Provide the [x, y] coordinate of the cell's center where the given text is located.  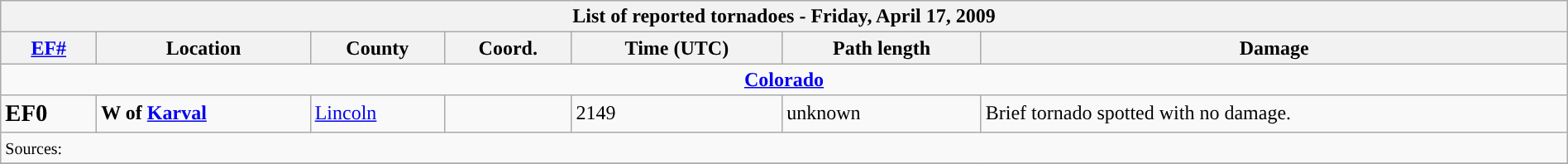
Colorado [784, 80]
Lincoln [377, 113]
Brief tornado spotted with no damage. [1274, 113]
Path length [882, 48]
Coord. [508, 48]
Location [203, 48]
EF# [49, 48]
Damage [1274, 48]
County [377, 48]
W of Karval [203, 113]
unknown [882, 113]
List of reported tornadoes - Friday, April 17, 2009 [784, 17]
Sources: [784, 147]
Time (UTC) [676, 48]
2149 [676, 113]
EF0 [49, 113]
